Return the (x, y) coordinate for the center point of the cell that contains the specified text.  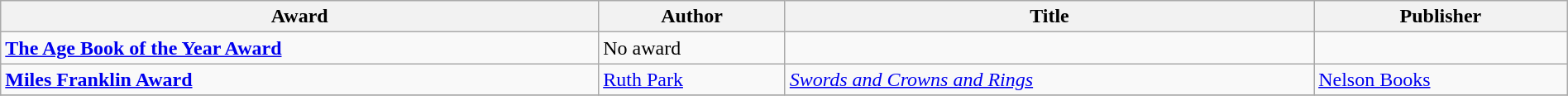
The Age Book of the Year Award (299, 48)
Nelson Books (1441, 79)
Award (299, 17)
Publisher (1441, 17)
Swords and Crowns and Rings (1049, 79)
Title (1049, 17)
Author (692, 17)
Ruth Park (692, 79)
No award (692, 48)
Miles Franklin Award (299, 79)
